Identify which cell holds the provided text, then report its [x, y] central coordinate. 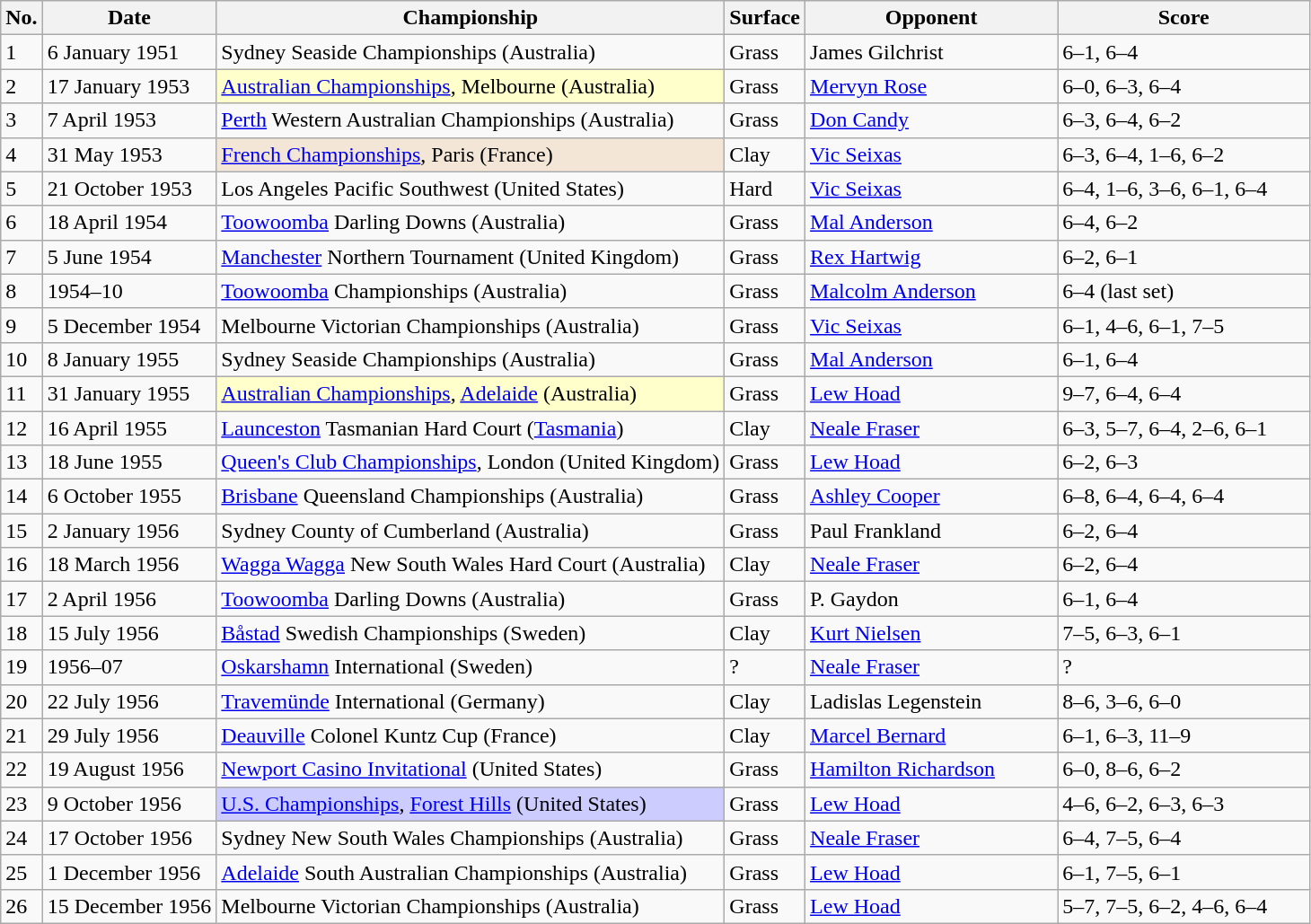
19 August 1956 [129, 770]
6–1, 6–3, 11–9 [1183, 735]
Oskarshamn International (Sweden) [471, 667]
6 January 1951 [129, 52]
6–3, 6–4, 6–2 [1183, 120]
8–6, 3–6, 6–0 [1183, 701]
Ladislas Legenstein [932, 701]
Rex Hartwig [932, 257]
5 [22, 189]
1954–10 [129, 291]
Adelaide South Australian Championships (Australia) [471, 872]
1956–07 [129, 667]
Malcolm Anderson [932, 291]
17 October 1956 [129, 838]
13 [22, 462]
15 July 1956 [129, 633]
Date [129, 18]
29 July 1956 [129, 735]
4 [22, 154]
Deauville Colonel Kuntz Cup (France) [471, 735]
11 [22, 393]
6–3, 5–7, 6–4, 2–6, 6–1 [1183, 428]
6–3, 6–4, 1–6, 6–2 [1183, 154]
1 [22, 52]
18 June 1955 [129, 462]
19 [22, 667]
6–1, 7–5, 6–1 [1183, 872]
8 [22, 291]
1 December 1956 [129, 872]
Toowoomba Championships (Australia) [471, 291]
6 [22, 223]
Surface [765, 18]
Mervyn Rose [932, 86]
Hard [765, 189]
7 [22, 257]
Marcel Bernard [932, 735]
6–1, 4–6, 6–1, 7–5 [1183, 325]
Australian Championships, Adelaide (Australia) [471, 393]
17 [22, 599]
Kurt Nielsen [932, 633]
21 October 1953 [129, 189]
9 October 1956 [129, 804]
18 March 1956 [129, 565]
6–4, 6–2 [1183, 223]
Brisbane Queensland Championships (Australia) [471, 497]
4–6, 6–2, 6–3, 6–3 [1183, 804]
No. [22, 18]
22 July 1956 [129, 701]
Queen's Club Championships, London (United Kingdom) [471, 462]
Championship [471, 18]
6–0, 6–3, 6–4 [1183, 86]
9–7, 6–4, 6–4 [1183, 393]
16 April 1955 [129, 428]
Opponent [932, 18]
Australian Championships, Melbourne (Australia) [471, 86]
18 April 1954 [129, 223]
6–4 (last set) [1183, 291]
15 [22, 531]
17 January 1953 [129, 86]
Los Angeles Pacific Southwest (United States) [471, 189]
31 May 1953 [129, 154]
Don Candy [932, 120]
2 April 1956 [129, 599]
20 [22, 701]
10 [22, 359]
Score [1183, 18]
18 [22, 633]
P. Gaydon [932, 599]
9 [22, 325]
31 January 1955 [129, 393]
Båstad Swedish Championships (Sweden) [471, 633]
French Championships, Paris (France) [471, 154]
22 [22, 770]
21 [22, 735]
U.S. Championships, Forest Hills (United States) [471, 804]
6–2, 6–1 [1183, 257]
7 April 1953 [129, 120]
23 [22, 804]
5 June 1954 [129, 257]
6 October 1955 [129, 497]
Ashley Cooper [932, 497]
24 [22, 838]
25 [22, 872]
6–4, 7–5, 6–4 [1183, 838]
Perth Western Australian Championships (Australia) [471, 120]
7–5, 6–3, 6–1 [1183, 633]
Manchester Northern Tournament (United Kingdom) [471, 257]
5–7, 7–5, 6–2, 4–6, 6–4 [1183, 906]
2 January 1956 [129, 531]
14 [22, 497]
Wagga Wagga New South Wales Hard Court (Australia) [471, 565]
26 [22, 906]
15 December 1956 [129, 906]
6–4, 1–6, 3–6, 6–1, 6–4 [1183, 189]
Sydney New South Wales Championships (Australia) [471, 838]
Paul Frankland [932, 531]
6–8, 6–4, 6–4, 6–4 [1183, 497]
8 January 1955 [129, 359]
Sydney County of Cumberland (Australia) [471, 531]
5 December 1954 [129, 325]
6–2, 6–3 [1183, 462]
3 [22, 120]
Launceston Tasmanian Hard Court (Tasmania) [471, 428]
16 [22, 565]
6–0, 8–6, 6–2 [1183, 770]
12 [22, 428]
James Gilchrist [932, 52]
2 [22, 86]
Hamilton Richardson [932, 770]
Newport Casino Invitational (United States) [471, 770]
Travemünde International (Germany) [471, 701]
